Output the (X, Y) coordinate of the center of the cell containing the given text.  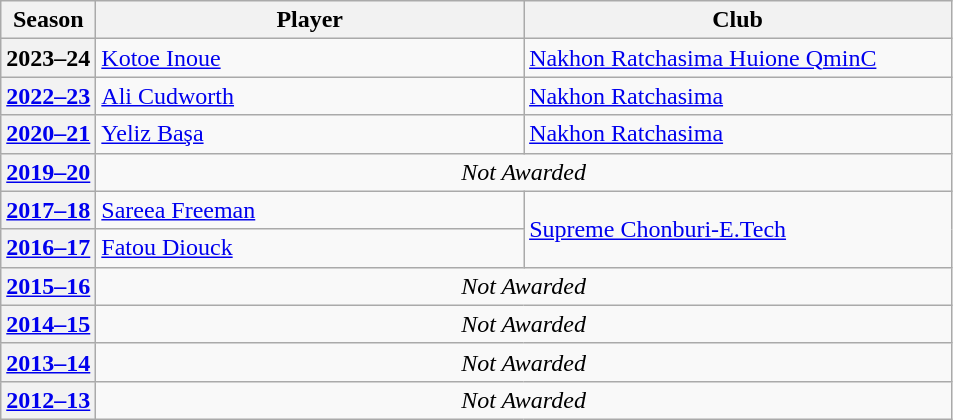
2016–17 (48, 248)
2012–13 (48, 400)
Player (310, 20)
2020–21 (48, 134)
Ali Cudworth (310, 96)
2019–20 (48, 172)
2022–23 (48, 96)
Fatou Diouck (310, 248)
Nakhon Ratchasima Huione QminC (738, 58)
Kotoe Inoue (310, 58)
2013–14 (48, 362)
Sareea Freeman (310, 210)
Supreme Chonburi-E.Tech (738, 229)
Club (738, 20)
2023–24 (48, 58)
Yeliz Başa (310, 134)
2015–16 (48, 286)
2017–18 (48, 210)
Season (48, 20)
2014–15 (48, 324)
